For the text-containing cell, return its midpoint in [x, y] coordinate format. 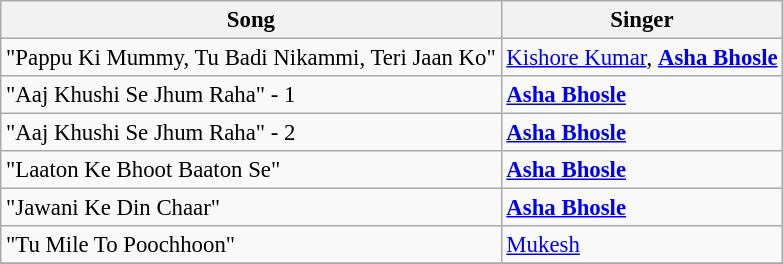
"Laaton Ke Bhoot Baaton Se" [251, 170]
Mukesh [642, 245]
"Aaj Khushi Se Jhum Raha" - 1 [251, 95]
"Jawani Ke Din Chaar" [251, 208]
Song [251, 20]
Kishore Kumar, Asha Bhosle [642, 58]
"Tu Mile To Poochhoon" [251, 245]
"Pappu Ki Mummy, Tu Badi Nikammi, Teri Jaan Ko" [251, 58]
"Aaj Khushi Se Jhum Raha" - 2 [251, 133]
Singer [642, 20]
